Find where the given text appears and provide that cell's center as [x, y] coordinate. 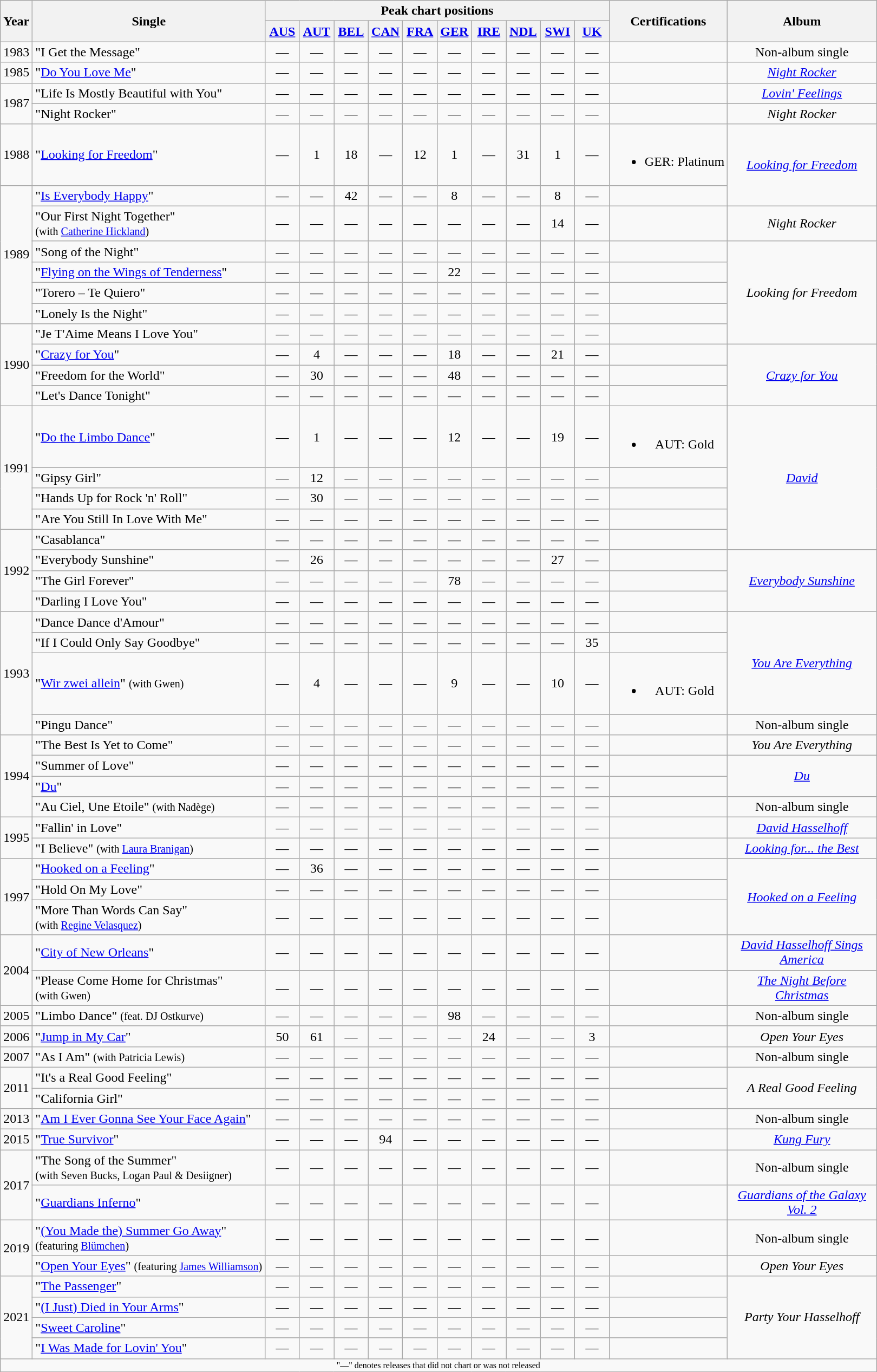
"Gipsy Girl" [149, 478]
24 [489, 1036]
"(I Just) Died in Your Arms" [149, 1307]
"Hooked on a Feeling" [149, 869]
"Looking for Freedom" [149, 155]
"As I Am" (with Patricia Lewis) [149, 1057]
"(You Made the) Summer Go Away"(featuring Blümchen) [149, 1238]
1989 [16, 255]
"Hold On My Love" [149, 889]
"Open Your Eyes" (featuring James Williamson) [149, 1266]
"True Survivor" [149, 1140]
"Is Everybody Happy" [149, 196]
1997 [16, 897]
"Please Come Home for Christmas"(with Gwen) [149, 988]
1990 [16, 365]
Looking for... the Best [802, 848]
"Let's Dance Tonight" [149, 396]
AUT [317, 31]
Guardians of the Galaxy Vol. 2 [802, 1202]
"Hands Up for Rock 'n' Roll" [149, 498]
"Freedom for the World" [149, 375]
26 [317, 560]
"Darling I Love You" [149, 601]
1983 [16, 52]
2021 [16, 1317]
"The Girl Forever" [149, 581]
"Fallin' in Love" [149, 828]
"I Was Made for Lovin' You" [149, 1348]
78 [454, 581]
Album [802, 21]
3 [592, 1036]
"Do You Love Me" [149, 73]
"More Than Words Can Say"(with Regine Velasquez) [149, 918]
"If I Could Only Say Goodbye" [149, 642]
David Hasselhoff [802, 828]
"Du" [149, 786]
"Sweet Caroline" [149, 1328]
IRE [489, 31]
2007 [16, 1057]
"Torero – Te Quiero" [149, 292]
FRA [420, 31]
2004 [16, 970]
2015 [16, 1140]
"The Song of the Summer"(with Seven Bucks, Logan Paul & Desiigner) [149, 1168]
2013 [16, 1119]
"Je T'Aime Means I Love You" [149, 334]
NDL [523, 31]
"Am I Ever Gonna See Your Face Again" [149, 1119]
"Crazy for You" [149, 355]
UK [592, 31]
2017 [16, 1185]
"Life Is Mostly Beautiful with You" [149, 93]
22 [454, 272]
SWI [558, 31]
"Song of the Night" [149, 251]
1987 [16, 103]
"California Girl" [149, 1098]
9 [454, 684]
1993 [16, 673]
27 [558, 560]
"Do the Limbo Dance" [149, 437]
GER: Platinum [668, 155]
1995 [16, 838]
"City of New Orleans" [149, 952]
2019 [16, 1248]
"It's a Real Good Feeling" [149, 1077]
"Pingu Dance" [149, 724]
AUS [283, 31]
2006 [16, 1036]
"Casablanca" [149, 539]
1992 [16, 570]
"Guardians Inferno" [149, 1202]
10 [558, 684]
31 [523, 155]
"Limbo Dance" (feat. DJ Ostkurve) [149, 1016]
The Night Before Christmas [802, 988]
21 [558, 355]
"Everybody Sunshine" [149, 560]
"Au Ciel, Une Etoile" (with Nadège) [149, 807]
1994 [16, 776]
50 [283, 1036]
David Hasselhoff Sings America [802, 952]
2005 [16, 1016]
"Wir zwei allein" (with Gwen) [149, 684]
61 [317, 1036]
Party Your Hasselhoff [802, 1317]
BEL [351, 31]
"—" denotes releases that did not chart or was not released [439, 1365]
"Jump in My Car" [149, 1036]
Certifications [668, 21]
2011 [16, 1088]
Hooked on a Feeling [802, 897]
Crazy for You [802, 375]
1991 [16, 468]
"Night Rocker" [149, 114]
Peak chart positions [437, 11]
48 [454, 375]
94 [385, 1140]
"I Get the Message" [149, 52]
"Lonely Is the Night" [149, 314]
GER [454, 31]
Single [149, 21]
36 [317, 869]
A Real Good Feeling [802, 1088]
"The Passenger" [149, 1286]
David [802, 478]
"Are You Still In Love With Me" [149, 519]
1988 [16, 155]
Everybody Sunshine [802, 581]
"Summer of Love" [149, 766]
35 [592, 642]
"The Best Is Yet to Come" [149, 745]
Du [802, 776]
1985 [16, 73]
CAN [385, 31]
98 [454, 1016]
"Our First Night Together"(with Catherine Hickland) [149, 223]
19 [558, 437]
Year [16, 21]
Kung Fury [802, 1140]
42 [351, 196]
"I Believe" (with Laura Branigan) [149, 848]
"Dance Dance d'Amour" [149, 622]
Lovin' Feelings [802, 93]
14 [558, 223]
"Flying on the Wings of Tenderness" [149, 272]
